Locate the cell with the specified text and output its [x, y] center coordinate. 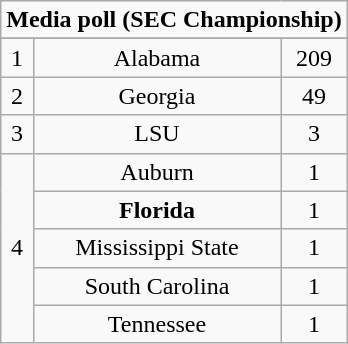
49 [314, 96]
Florida [156, 210]
Auburn [156, 172]
2 [18, 96]
South Carolina [156, 286]
209 [314, 58]
Media poll (SEC Championship) [174, 20]
Tennessee [156, 324]
Alabama [156, 58]
LSU [156, 134]
Mississippi State [156, 248]
Georgia [156, 96]
4 [18, 248]
